Output the [X, Y] coordinate of the center of the cell containing the given text.  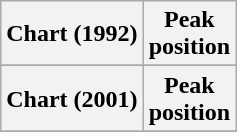
Chart (1992) [72, 34]
Chart (2001) [72, 98]
